Identify which cell holds the provided text, then report its [X, Y] central coordinate. 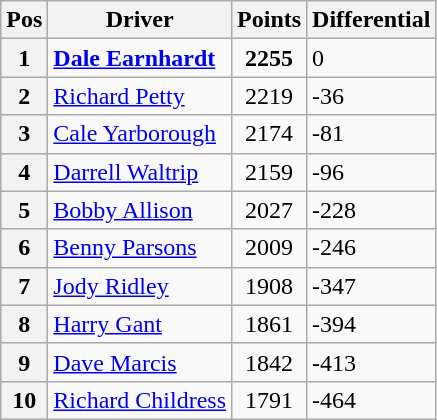
Richard Childress [140, 400]
1908 [270, 286]
0 [372, 58]
Dave Marcis [140, 362]
Jody Ridley [140, 286]
Driver [140, 20]
6 [24, 248]
-464 [372, 400]
2159 [270, 172]
Darrell Waltrip [140, 172]
-81 [372, 134]
Cale Yarborough [140, 134]
9 [24, 362]
1861 [270, 324]
10 [24, 400]
-96 [372, 172]
Pos [24, 20]
3 [24, 134]
Richard Petty [140, 96]
Bobby Allison [140, 210]
-228 [372, 210]
2027 [270, 210]
2009 [270, 248]
7 [24, 286]
-347 [372, 286]
Harry Gant [140, 324]
4 [24, 172]
Differential [372, 20]
-246 [372, 248]
1791 [270, 400]
Points [270, 20]
-36 [372, 96]
1842 [270, 362]
2 [24, 96]
5 [24, 210]
Dale Earnhardt [140, 58]
-394 [372, 324]
1 [24, 58]
-413 [372, 362]
2174 [270, 134]
2219 [270, 96]
8 [24, 324]
Benny Parsons [140, 248]
2255 [270, 58]
